Find where the given text appears and provide that cell's center as [x, y] coordinate. 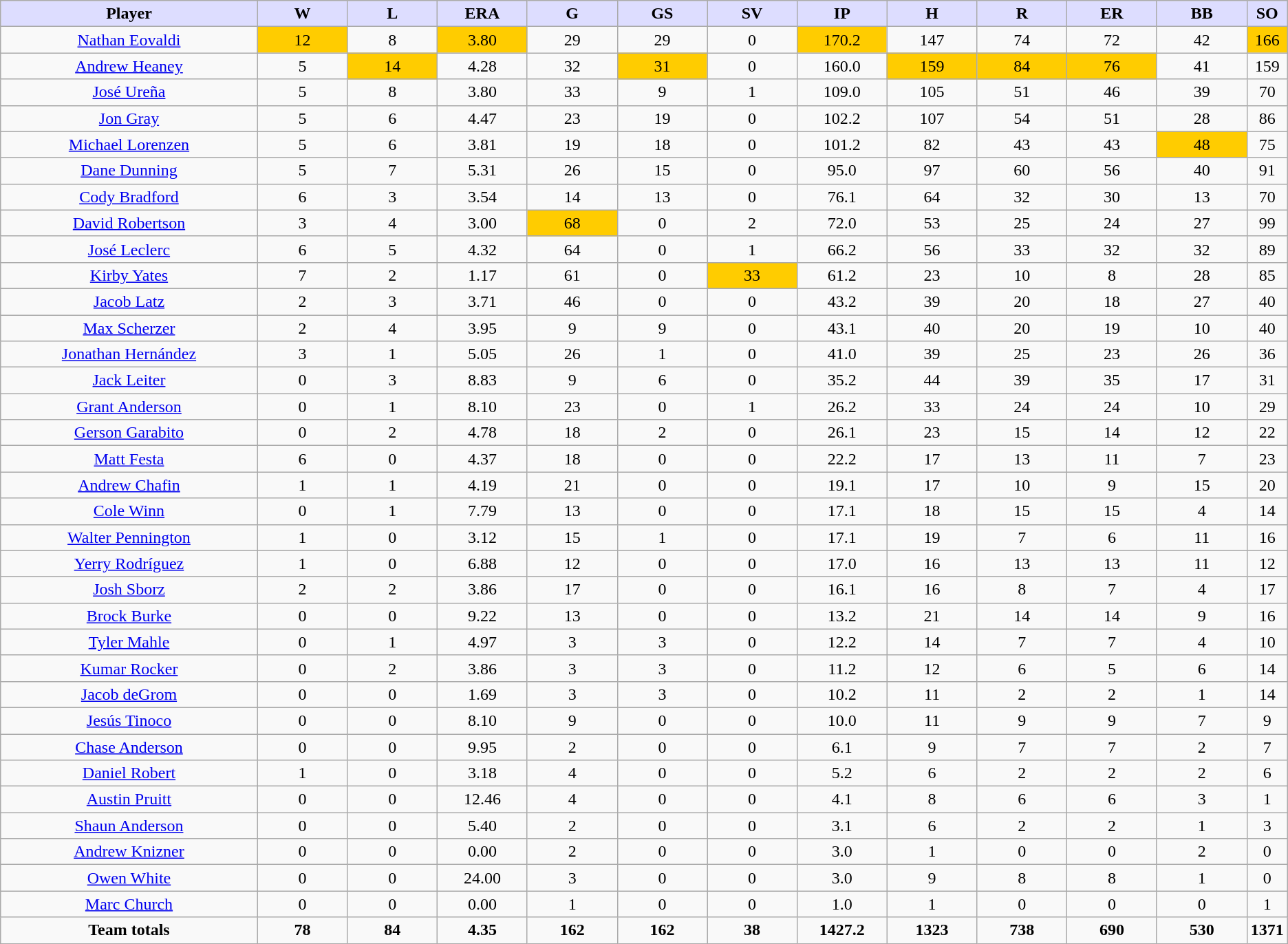
13.2 [842, 616]
1.17 [483, 275]
Jon Gray [129, 118]
4.35 [483, 930]
11.2 [842, 668]
José Ureña [129, 92]
9.22 [483, 616]
Daniel Robert [129, 773]
76.1 [842, 197]
Josh Sborz [129, 590]
160.0 [842, 66]
61.2 [842, 275]
Andrew Heaney [129, 66]
Marc Church [129, 904]
Walter Pennington [129, 537]
4.37 [483, 459]
3.71 [483, 301]
Kirby Yates [129, 275]
101.2 [842, 144]
97 [932, 171]
8.83 [483, 380]
3.95 [483, 328]
H [932, 14]
86 [1267, 118]
Jacob deGrom [129, 694]
89 [1267, 249]
Tyler Mahle [129, 642]
6.1 [842, 747]
R [1022, 14]
Kumar Rocker [129, 668]
3.54 [483, 197]
1.69 [483, 694]
W [303, 14]
26.2 [842, 407]
82 [932, 144]
43.2 [842, 301]
Michael Lorenzen [129, 144]
Owen White [129, 878]
Max Scherzer [129, 328]
Andrew Knizner [129, 852]
24.00 [483, 878]
10.0 [842, 720]
74 [1022, 40]
738 [1022, 930]
G [572, 14]
IP [842, 14]
BB [1201, 14]
38 [753, 930]
Gerson Garabito [129, 433]
147 [932, 40]
22 [1267, 433]
35.2 [842, 380]
170.2 [842, 40]
SV [753, 14]
Dane Dunning [129, 171]
ERA [483, 14]
ER [1112, 14]
Jacob Latz [129, 301]
3.1 [842, 826]
78 [303, 930]
54 [1022, 118]
4.47 [483, 118]
91 [1267, 171]
Jack Leiter [129, 380]
Nathan Eovaldi [129, 40]
3.18 [483, 773]
48 [1201, 144]
Cody Bradford [129, 197]
3.00 [483, 223]
3.81 [483, 144]
690 [1112, 930]
12.2 [842, 642]
Yerry Rodríguez [129, 564]
99 [1267, 223]
109.0 [842, 92]
Brock Burke [129, 616]
5.40 [483, 826]
10.2 [842, 694]
30 [1112, 197]
Grant Anderson [129, 407]
1427.2 [842, 930]
76 [1112, 66]
19.1 [842, 485]
Andrew Chafin [129, 485]
Jesús Tinoco [129, 720]
Shaun Anderson [129, 826]
26.1 [842, 433]
5.05 [483, 354]
35 [1112, 380]
72 [1112, 40]
72.0 [842, 223]
60 [1022, 171]
5.31 [483, 171]
José Leclerc [129, 249]
530 [1201, 930]
4.32 [483, 249]
66.2 [842, 249]
L [392, 14]
Austin Pruitt [129, 800]
1.0 [842, 904]
17.0 [842, 564]
68 [572, 223]
6.88 [483, 564]
4.78 [483, 433]
85 [1267, 275]
44 [932, 380]
4.28 [483, 66]
166 [1267, 40]
SO [1267, 14]
102.2 [842, 118]
David Robertson [129, 223]
Team totals [129, 930]
Cole Winn [129, 511]
Chase Anderson [129, 747]
Player [129, 14]
4.1 [842, 800]
1371 [1267, 930]
22.2 [842, 459]
105 [932, 92]
GS [662, 14]
75 [1267, 144]
4.97 [483, 642]
5.2 [842, 773]
41 [1201, 66]
61 [572, 275]
107 [932, 118]
1323 [932, 930]
9.95 [483, 747]
42 [1201, 40]
Matt Festa [129, 459]
53 [932, 223]
Jonathan Hernández [129, 354]
7.79 [483, 511]
41.0 [842, 354]
12.46 [483, 800]
95.0 [842, 171]
4.19 [483, 485]
43.1 [842, 328]
36 [1267, 354]
3.12 [483, 537]
16.1 [842, 590]
